Return (x, y) of the center of cell containing provided text 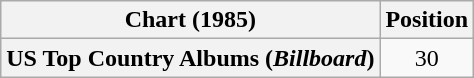
Position (427, 20)
Chart (1985) (190, 20)
30 (427, 58)
US Top Country Albums (Billboard) (190, 58)
